Capture the cell that displays the provided text and extract its [X, Y] central coordinate. 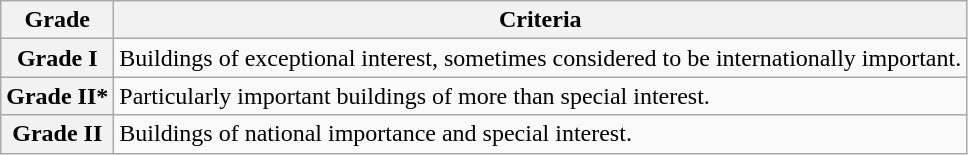
Grade [58, 20]
Grade I [58, 58]
Buildings of exceptional interest, sometimes considered to be internationally important. [540, 58]
Criteria [540, 20]
Particularly important buildings of more than special interest. [540, 96]
Buildings of national importance and special interest. [540, 134]
Grade II* [58, 96]
Grade II [58, 134]
